Capture the cell that displays the provided text and extract its [X, Y] central coordinate. 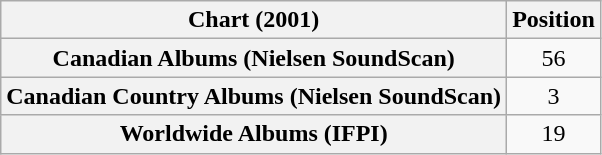
Chart (2001) [254, 20]
Canadian Country Albums (Nielsen SoundScan) [254, 96]
56 [554, 58]
19 [554, 134]
Worldwide Albums (IFPI) [254, 134]
Canadian Albums (Nielsen SoundScan) [254, 58]
3 [554, 96]
Position [554, 20]
